Identify which cell holds the provided text, then report its (x, y) central coordinate. 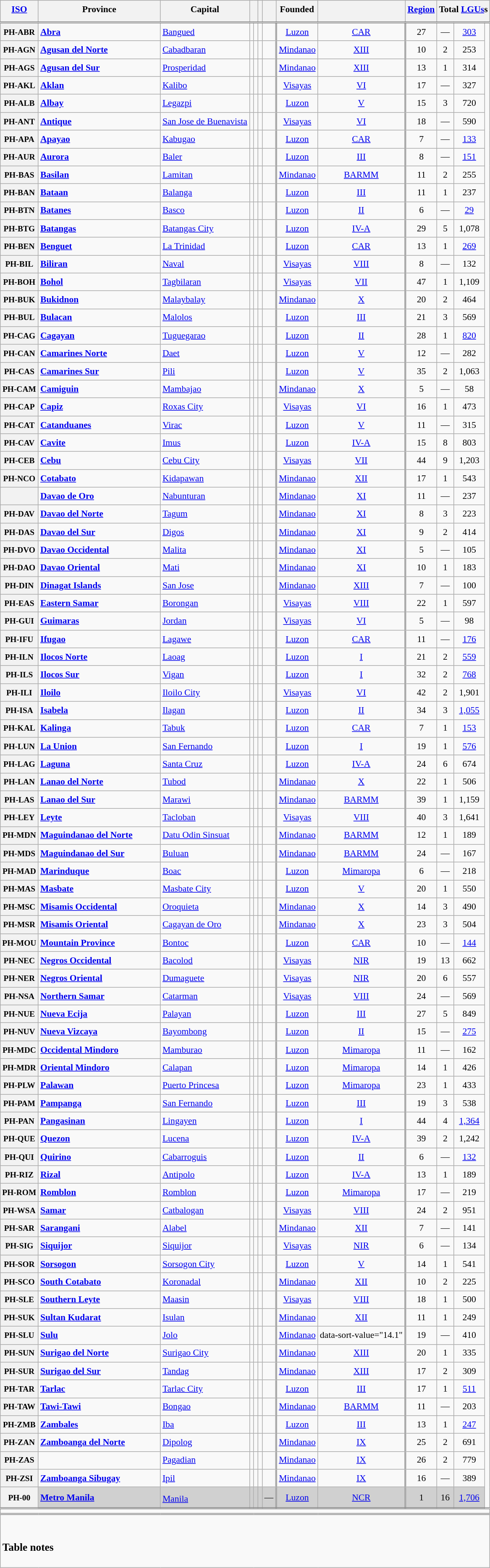
Lagawe (205, 639)
Province (99, 9)
Cabadbaran (205, 50)
PH-MDS (19, 853)
Batangas (99, 228)
PH-WSA (19, 1210)
PH-SCO (19, 1282)
PH-SAR (19, 1229)
PH-ALB (19, 103)
1,109 (469, 282)
691 (469, 1443)
410 (469, 1335)
1,242 (469, 1139)
PH-SUN (19, 1353)
PH-CAV (19, 443)
1,063 (469, 371)
PH-NSA (19, 996)
San Jose (205, 585)
San Jose de Buenavista (205, 122)
Total LGUss (463, 9)
Cabarroguis (205, 1157)
Camiguin (99, 390)
32 (421, 675)
Ifugao (99, 639)
Rizal (99, 1175)
Vigan (205, 675)
Oriental Mindoro (99, 1067)
303 (469, 32)
Malaybalay (205, 300)
Bohol (99, 282)
Davao Oriental (99, 568)
Surigao City (205, 1353)
Palawan (99, 1086)
26 (421, 1460)
223 (469, 514)
Catbalogan (205, 1210)
Zamboanga Sibugay (99, 1478)
Pampanga (99, 1104)
Marinduque (99, 872)
Guimaras (99, 621)
PH-DIN (19, 585)
PH-ZSI (19, 1478)
Misamis Oriental (99, 925)
100 (469, 585)
Apayao (99, 139)
Albay (99, 103)
Dinagat Islands (99, 585)
Maguindanao del Sur (99, 853)
PH-SLU (19, 1335)
Calapan (205, 1067)
PH-ISA (19, 711)
Quezon (99, 1139)
Capital (205, 9)
PH-SOR (19, 1264)
Iloilo City (205, 693)
PH-CEB (19, 461)
PH-MSR (19, 925)
La Trinidad (205, 246)
282 (469, 354)
Manila (205, 1498)
PH-CAP (19, 407)
Palayan (205, 1015)
PH-KAL (19, 728)
Tarlac (99, 1389)
PH-BAN (19, 193)
PH-CAS (19, 371)
PH-PAM (19, 1104)
315 (469, 425)
426 (469, 1067)
Legazpi (205, 103)
Agusan del Sur (99, 68)
Aklan (99, 86)
Virac (205, 425)
1,055 (469, 711)
PH-ZMB (19, 1425)
Bulacan (99, 318)
Catarman (205, 996)
275 (469, 1032)
PH-TAW (19, 1407)
Buluan (205, 853)
Negros Occidental (99, 961)
PH-GUI (19, 621)
Cebu (99, 461)
141 (469, 1229)
225 (469, 1282)
Lucena (205, 1139)
Lanao del Norte (99, 782)
849 (469, 1015)
Daet (205, 354)
Tubod (205, 782)
Aurora (99, 157)
500 (469, 1300)
34 (421, 711)
Nueva Vizcaya (99, 1032)
25 (421, 1443)
Bangued (205, 32)
Ilocos Sur (99, 675)
134 (469, 1246)
Jolo (205, 1335)
153 (469, 728)
1,078 (469, 228)
Basco (205, 211)
PH-BTG (19, 228)
Naval (205, 265)
Isulan (205, 1318)
Eastern Samar (99, 604)
Digos (205, 532)
414 (469, 532)
Leyte (99, 818)
Masbate (99, 889)
35 (421, 371)
Table notes (245, 1541)
Sorsogon City (205, 1264)
PH-MDN (19, 836)
Tandag (205, 1371)
PH-CAT (19, 425)
1,641 (469, 818)
PH-LEY (19, 818)
PH-MAS (19, 889)
Tawi-Tawi (99, 1407)
543 (469, 479)
Samar (99, 1210)
Biliran (99, 265)
PH-CAG (19, 336)
Nueva Ecija (99, 1015)
Kalibo (205, 86)
Ilocos Norte (99, 657)
47 (421, 282)
389 (469, 1478)
Pagadian (205, 1460)
PH-EAS (19, 604)
Cebu City (205, 461)
PH-ILI (19, 693)
1,364 (469, 1121)
183 (469, 568)
Abra (99, 32)
PH-BEN (19, 246)
PH-ILS (19, 675)
PH-MOU (19, 943)
PH-LAN (19, 782)
PH-AKL (19, 86)
557 (469, 978)
433 (469, 1086)
Catanduanes (99, 425)
538 (469, 1104)
42 (421, 693)
Bongao (205, 1407)
PH-BUL (19, 318)
Tagbilaran (205, 282)
Bukidnon (99, 300)
Prosperidad (205, 68)
Roxas City (205, 407)
Imus (205, 443)
PH-ZAN (19, 1443)
Puerto Princesa (205, 1086)
Batanes (99, 211)
Sultan Kudarat (99, 1318)
473 (469, 407)
Masbate City (205, 889)
ISO (19, 9)
Sorsogon (99, 1264)
PH-BTN (19, 211)
PH-DAS (19, 532)
Capiz (99, 407)
Pili (205, 371)
PH-SIG (19, 1246)
Kalinga (99, 728)
PH-PLW (19, 1086)
Cavite (99, 443)
Jordan (205, 621)
PH-SUK (19, 1318)
Kidapawan (205, 479)
951 (469, 1210)
PH-TAR (19, 1389)
674 (469, 764)
Datu Odin Sinsuat (205, 836)
PH-CAM (19, 390)
PH-LAG (19, 764)
Cagayan de Oro (205, 925)
data-sort-value="14.1" (362, 1335)
28 (421, 336)
720 (469, 103)
Metro Manila (99, 1498)
40 (421, 818)
Camarines Sur (99, 371)
Kabugao (205, 139)
4 (445, 1121)
511 (469, 1389)
Sulu (99, 1335)
105 (469, 550)
269 (469, 246)
Malita (205, 550)
Quirino (99, 1157)
Agusan del Norte (99, 50)
PH-DAV (19, 514)
Mountain Province (99, 943)
PH-NEC (19, 961)
504 (469, 925)
Laoag (205, 657)
Tacloban (205, 818)
Tabuk (205, 728)
506 (469, 782)
Cagayan (99, 336)
PH-APA (19, 139)
Lingayen (205, 1121)
South Cotabato (99, 1282)
327 (469, 86)
PH-00 (19, 1498)
167 (469, 853)
PH-CAN (19, 354)
PH-AGS (19, 68)
Basilan (99, 175)
Iba (205, 1425)
PH-NCO (19, 479)
464 (469, 300)
PH-QUE (19, 1139)
PH-ZAS (19, 1460)
PH-BAS (19, 175)
PH-NUV (19, 1032)
Maguindanao del Norte (99, 836)
Tarlac City (205, 1389)
Region (421, 9)
Alabel (205, 1229)
Davao del Sur (99, 532)
PH-ROM (19, 1193)
Surigao del Norte (99, 1353)
1,706 (469, 1498)
Founded (297, 9)
Batangas City (205, 228)
PH-SLE (19, 1300)
820 (469, 336)
Isabela (99, 711)
PH-DAO (19, 568)
Occidental Mindoro (99, 1050)
Malolos (205, 318)
Southern Leyte (99, 1300)
Boac (205, 872)
Bacolod (205, 961)
PH-BIL (19, 265)
Mamburao (205, 1050)
Misamis Occidental (99, 907)
203 (469, 1407)
255 (469, 175)
Davao Occidental (99, 550)
Dumaguete (205, 978)
PH-BUK (19, 300)
PH-ILN (19, 657)
335 (469, 1353)
490 (469, 907)
Pangasinan (99, 1121)
PH-MDC (19, 1050)
Borongan (205, 604)
PH-NUE (19, 1015)
Iloilo (99, 693)
803 (469, 443)
Ipil (205, 1478)
98 (469, 621)
249 (469, 1318)
NCR (362, 1498)
Antipolo (205, 1175)
218 (469, 872)
768 (469, 675)
Bayombong (205, 1032)
Mambajao (205, 390)
590 (469, 122)
Zamboanga del Norte (99, 1443)
Lamitan (205, 175)
Camarines Norte (99, 354)
PH-RIZ (19, 1175)
576 (469, 747)
La Union (99, 747)
Laguna (99, 764)
Surigao del Sur (99, 1371)
PH-AGN (19, 50)
309 (469, 1371)
550 (469, 889)
597 (469, 604)
Ilagan (205, 711)
Bataan (99, 193)
Santa Cruz (205, 764)
PH-BOH (19, 282)
559 (469, 657)
162 (469, 1050)
Davao del Norte (99, 514)
Tagum (205, 514)
Dipolog (205, 1443)
Zambales (99, 1425)
PH-LAS (19, 800)
1,159 (469, 800)
Davao de Oro (99, 496)
PH-LUN (19, 747)
PH-DVO (19, 550)
779 (469, 1460)
PH-IFU (19, 639)
PH-MSC (19, 907)
253 (469, 50)
133 (469, 139)
1,203 (469, 461)
PH-MDR (19, 1067)
Baler (205, 157)
314 (469, 68)
1,901 (469, 693)
Benguet (99, 246)
Oroquieta (205, 907)
219 (469, 1193)
Lanao del Sur (99, 800)
PH-NER (19, 978)
Mati (205, 568)
PH-ANT (19, 122)
541 (469, 1264)
662 (469, 961)
Negros Oriental (99, 978)
PH-AUR (19, 157)
151 (469, 157)
PH-SUR (19, 1371)
247 (469, 1425)
Tuguegarao (205, 336)
144 (469, 943)
Antique (99, 122)
Bontoc (205, 943)
Nabunturan (205, 496)
PH-QUI (19, 1157)
176 (469, 639)
Marawi (205, 800)
Balanga (205, 193)
Sarangani (99, 1229)
PH-ABR (19, 32)
58 (469, 390)
PH-PAN (19, 1121)
Northern Samar (99, 996)
Koronadal (205, 1282)
Maasin (205, 1300)
Cotabato (99, 479)
PH-MAD (19, 872)
